Locate the cell with the specified text and output its [x, y] center coordinate. 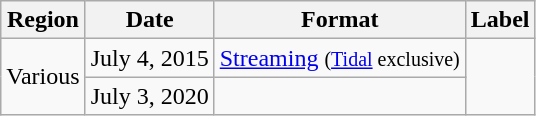
Streaming (Tidal exclusive) [340, 58]
Various [43, 77]
Label [500, 20]
Date [150, 20]
July 4, 2015 [150, 58]
Region [43, 20]
Format [340, 20]
July 3, 2020 [150, 96]
